Identify which cell holds the provided text, then report its [x, y] central coordinate. 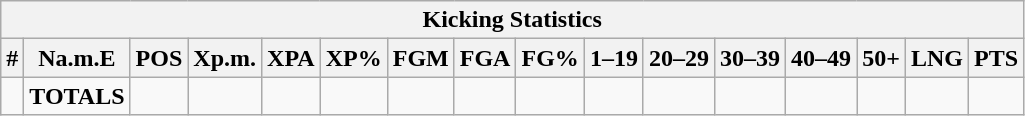
Na.m.E [77, 58]
FG% [550, 58]
XPA [292, 58]
# [12, 58]
FGA [485, 58]
1–19 [614, 58]
Xp.m. [225, 58]
40–49 [822, 58]
50+ [882, 58]
PTS [996, 58]
TOTALS [77, 96]
Kicking Statistics [512, 20]
FGM [420, 58]
POS [159, 58]
LNG [936, 58]
XP% [354, 58]
20–29 [678, 58]
30–39 [750, 58]
